For the text-containing cell, return its midpoint in [x, y] coordinate format. 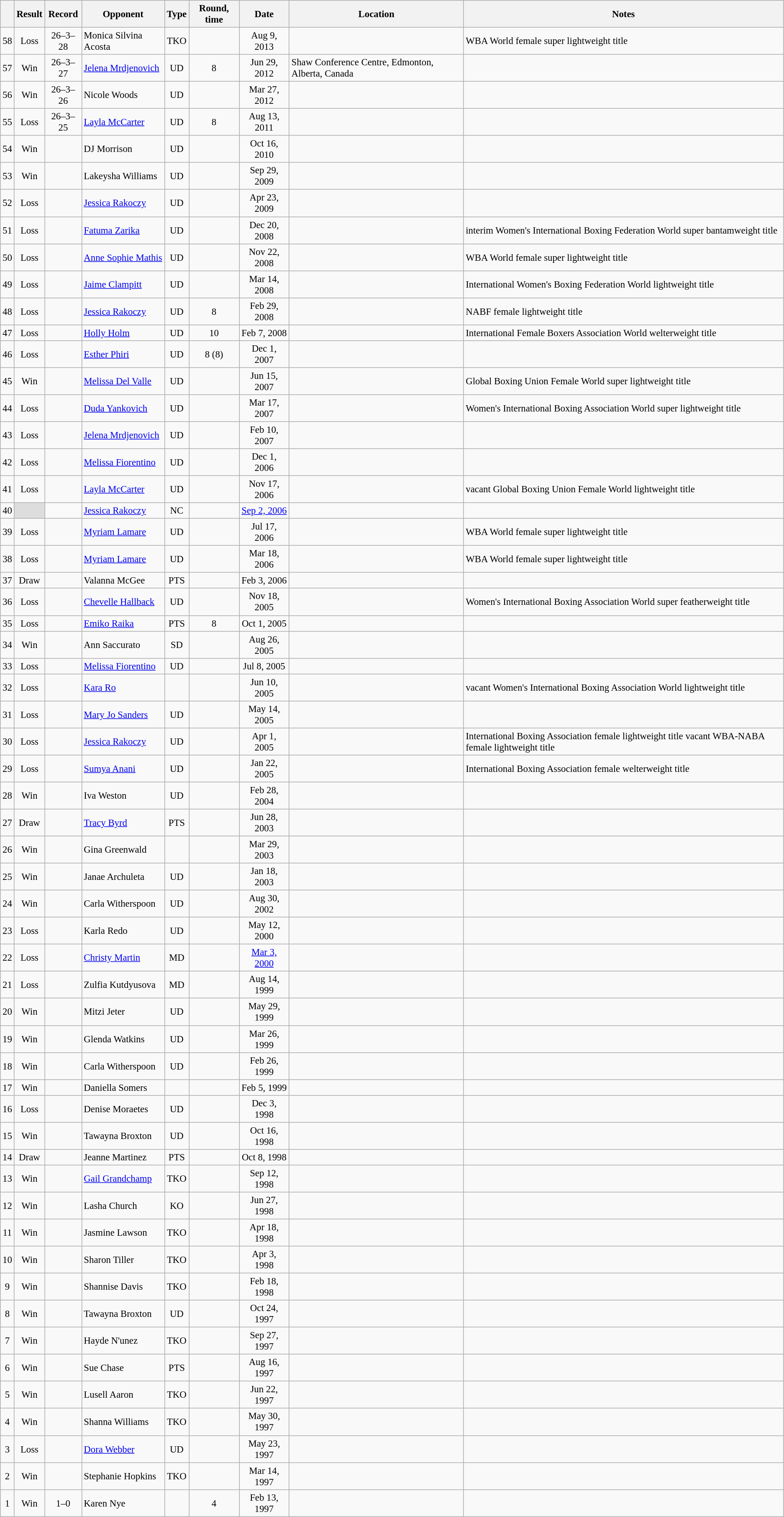
NC [177, 511]
Jan 22, 2005 [264, 769]
22 [8, 958]
Zulfia Kutdyusova [123, 985]
15 [8, 1136]
28 [8, 795]
30 [8, 742]
Dec 3, 1998 [264, 1108]
23 [8, 931]
Jun 10, 2005 [264, 687]
Sue Chase [123, 1368]
19 [8, 1039]
26 [8, 850]
Aug 30, 2002 [264, 904]
Hayde N'unez [123, 1341]
Mar 14, 2008 [264, 285]
Nov 22, 2008 [264, 257]
Valanna McGee [123, 581]
56 [8, 95]
Jaime Clampitt [123, 285]
52 [8, 203]
Aug 9, 2013 [264, 41]
Aug 16, 1997 [264, 1368]
May 23, 1997 [264, 1449]
Lasha Church [123, 1206]
6 [8, 1368]
Feb 18, 1998 [264, 1287]
54 [8, 149]
9 [8, 1287]
Global Boxing Union Female World super lightweight title [623, 381]
Sep 27, 1997 [264, 1341]
Monica Silvina Acosta [123, 41]
18 [8, 1066]
May 12, 2000 [264, 931]
Shannise Davis [123, 1287]
Feb 3, 2006 [264, 581]
Jan 18, 2003 [264, 877]
Anne Sophie Mathis [123, 257]
Jeanne Martinez [123, 1157]
25 [8, 877]
International Women's Boxing Federation World lightweight title [623, 285]
Location [377, 14]
interim Women's International Boxing Federation World super bantamweight title [623, 230]
16 [8, 1108]
Shanna Williams [123, 1422]
Women's International Boxing Association World super lightweight title [623, 409]
Aug 14, 1999 [264, 985]
3 [8, 1449]
Duda Yankovich [123, 409]
SD [177, 645]
Mar 17, 2007 [264, 409]
Jul 17, 2006 [264, 532]
Ann Saccurato [123, 645]
26–3–25 [63, 122]
Result [29, 14]
Karen Nye [123, 1503]
24 [8, 904]
Feb 5, 1999 [264, 1088]
May 14, 2005 [264, 715]
Notes [623, 14]
Lusell Aaron [123, 1395]
Dec 20, 2008 [264, 230]
Esther Phiri [123, 354]
33 [8, 666]
Holly Holm [123, 333]
57 [8, 68]
International Boxing Association female welterweight title [623, 769]
Jasmine Lawson [123, 1232]
Jun 29, 2012 [264, 68]
Chevelle Hallback [123, 602]
Daniella Somers [123, 1088]
53 [8, 176]
Sep 29, 2009 [264, 176]
Mar 18, 2006 [264, 559]
35 [8, 623]
12 [8, 1206]
Nicole Woods [123, 95]
KO [177, 1206]
Feb 7, 2008 [264, 333]
43 [8, 435]
51 [8, 230]
Round, time [214, 14]
DJ Morrison [123, 149]
Janae Archuleta [123, 877]
58 [8, 41]
31 [8, 715]
42 [8, 462]
Shaw Conference Centre, Edmonton, Alberta, Canada [377, 68]
Oct 16, 1998 [264, 1136]
Karla Redo [123, 931]
46 [8, 354]
Mar 29, 2003 [264, 850]
11 [8, 1232]
Feb 26, 1999 [264, 1066]
Feb 29, 2008 [264, 311]
Iva Weston [123, 795]
Oct 8, 1998 [264, 1157]
vacant Global Boxing Union Female World lightweight title [623, 490]
Melissa Del Valle [123, 381]
38 [8, 559]
Nov 18, 2005 [264, 602]
26–3–27 [63, 68]
International Boxing Association female lightweight title vacant WBA-NABA female lightweight title [623, 742]
49 [8, 285]
Tracy Byrd [123, 823]
Sumya Anani [123, 769]
Mar 27, 2012 [264, 95]
Lakeysha Williams [123, 176]
21 [8, 985]
39 [8, 532]
47 [8, 333]
Mary Jo Sanders [123, 715]
Women's International Boxing Association World super featherweight title [623, 602]
Glenda Watkins [123, 1039]
32 [8, 687]
20 [8, 1012]
Jun 27, 1998 [264, 1206]
Record [63, 14]
Sharon Tiller [123, 1260]
50 [8, 257]
41 [8, 490]
Dec 1, 2006 [264, 462]
34 [8, 645]
14 [8, 1157]
May 30, 1997 [264, 1422]
Type [177, 14]
8 (8) [214, 354]
Oct 16, 2010 [264, 149]
Stephanie Hopkins [123, 1476]
May 29, 1999 [264, 1012]
Kara Ro [123, 687]
5 [8, 1395]
Date [264, 14]
45 [8, 381]
40 [8, 511]
Mitzi Jeter [123, 1012]
26–3–28 [63, 41]
Jun 28, 2003 [264, 823]
International Female Boxers Association World welterweight title [623, 333]
17 [8, 1088]
Mar 26, 1999 [264, 1039]
NABF female lightweight title [623, 311]
Apr 23, 2009 [264, 203]
7 [8, 1341]
36 [8, 602]
Gail Grandchamp [123, 1179]
Apr 3, 1998 [264, 1260]
27 [8, 823]
Apr 18, 1998 [264, 1232]
1 [8, 1503]
Sep 2, 2006 [264, 511]
Mar 14, 1997 [264, 1476]
29 [8, 769]
Gina Greenwald [123, 850]
Aug 26, 2005 [264, 645]
Feb 10, 2007 [264, 435]
Jul 8, 2005 [264, 666]
Feb 13, 1997 [264, 1503]
55 [8, 122]
Opponent [123, 14]
13 [8, 1179]
1–0 [63, 1503]
vacant Women's International Boxing Association World lightweight title [623, 687]
Oct 1, 2005 [264, 623]
2 [8, 1476]
Mar 3, 2000 [264, 958]
Jun 15, 2007 [264, 381]
Oct 24, 1997 [264, 1314]
37 [8, 581]
44 [8, 409]
Dec 1, 2007 [264, 354]
Nov 17, 2006 [264, 490]
Emiko Raika [123, 623]
26–3–26 [63, 95]
Fatuma Zarika [123, 230]
Sep 12, 1998 [264, 1179]
48 [8, 311]
Denise Moraetes [123, 1108]
Christy Martin [123, 958]
Aug 13, 2011 [264, 122]
Jun 22, 1997 [264, 1395]
Apr 1, 2005 [264, 742]
Feb 28, 2004 [264, 795]
Dora Webber [123, 1449]
